Detect which cell encompasses the target text, then output its [x, y] center coordinate. 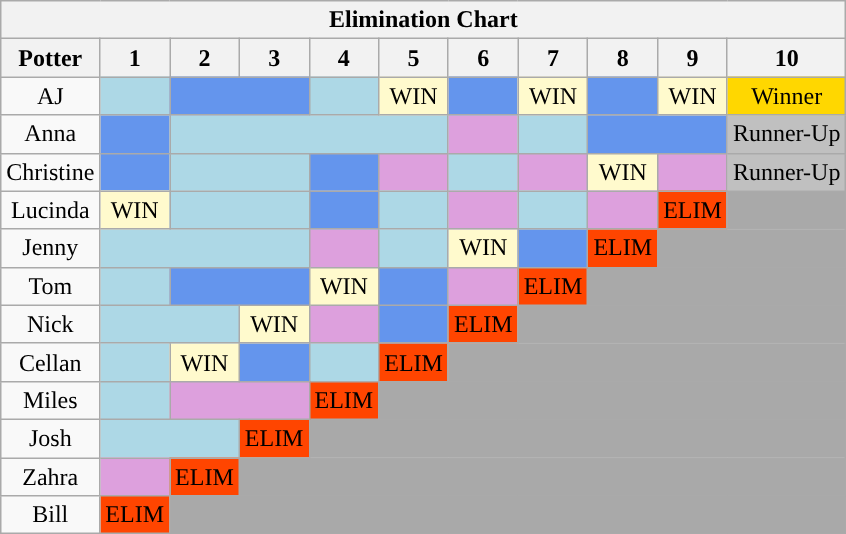
Anna [50, 134]
2 [205, 58]
10 [786, 58]
AJ [50, 96]
Jenny [50, 248]
Cellan [50, 362]
Miles [50, 400]
6 [483, 58]
Tom [50, 286]
Lucinda [50, 210]
Zahra [50, 477]
8 [623, 58]
4 [344, 58]
Potter [50, 58]
9 [693, 58]
3 [274, 58]
Nick [50, 324]
Josh [50, 438]
1 [135, 58]
Elimination Chart [424, 20]
7 [553, 58]
5 [414, 58]
Bill [50, 515]
Christine [50, 172]
Winner [786, 96]
